Identify which cell holds the provided text, then report its (x, y) central coordinate. 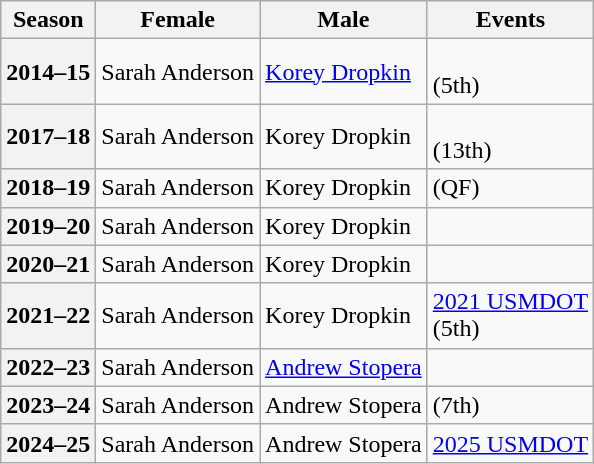
(7th) (510, 405)
2025 USMDOT (510, 443)
Events (510, 20)
2021 USMDOT (5th) (510, 316)
2014–15 (48, 72)
2020–21 (48, 264)
2019–20 (48, 226)
2021–22 (48, 316)
(5th) (510, 72)
2023–24 (48, 405)
2024–25 (48, 443)
2017–18 (48, 136)
(QF) (510, 188)
Season (48, 20)
2018–19 (48, 188)
Male (344, 20)
Female (178, 20)
(13th) (510, 136)
2022–23 (48, 367)
